Extract the (X, Y) coordinate from the center of the cell holding the provided text.  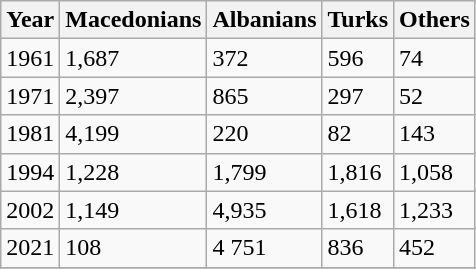
1971 (30, 96)
4,199 (134, 134)
220 (264, 134)
108 (134, 248)
1,058 (435, 172)
1,816 (358, 172)
452 (435, 248)
1994 (30, 172)
865 (264, 96)
596 (358, 58)
1,228 (134, 172)
1,799 (264, 172)
2002 (30, 210)
4,935 (264, 210)
Albanians (264, 20)
1,149 (134, 210)
2,397 (134, 96)
1,618 (358, 210)
1,233 (435, 210)
372 (264, 58)
1961 (30, 58)
2021 (30, 248)
1981 (30, 134)
143 (435, 134)
Others (435, 20)
4 751 (264, 248)
Turks (358, 20)
52 (435, 96)
Macedonians (134, 20)
Year (30, 20)
1,687 (134, 58)
297 (358, 96)
82 (358, 134)
836 (358, 248)
74 (435, 58)
